Determine the [X, Y] coordinate at the center of the cell enclosing the given text.  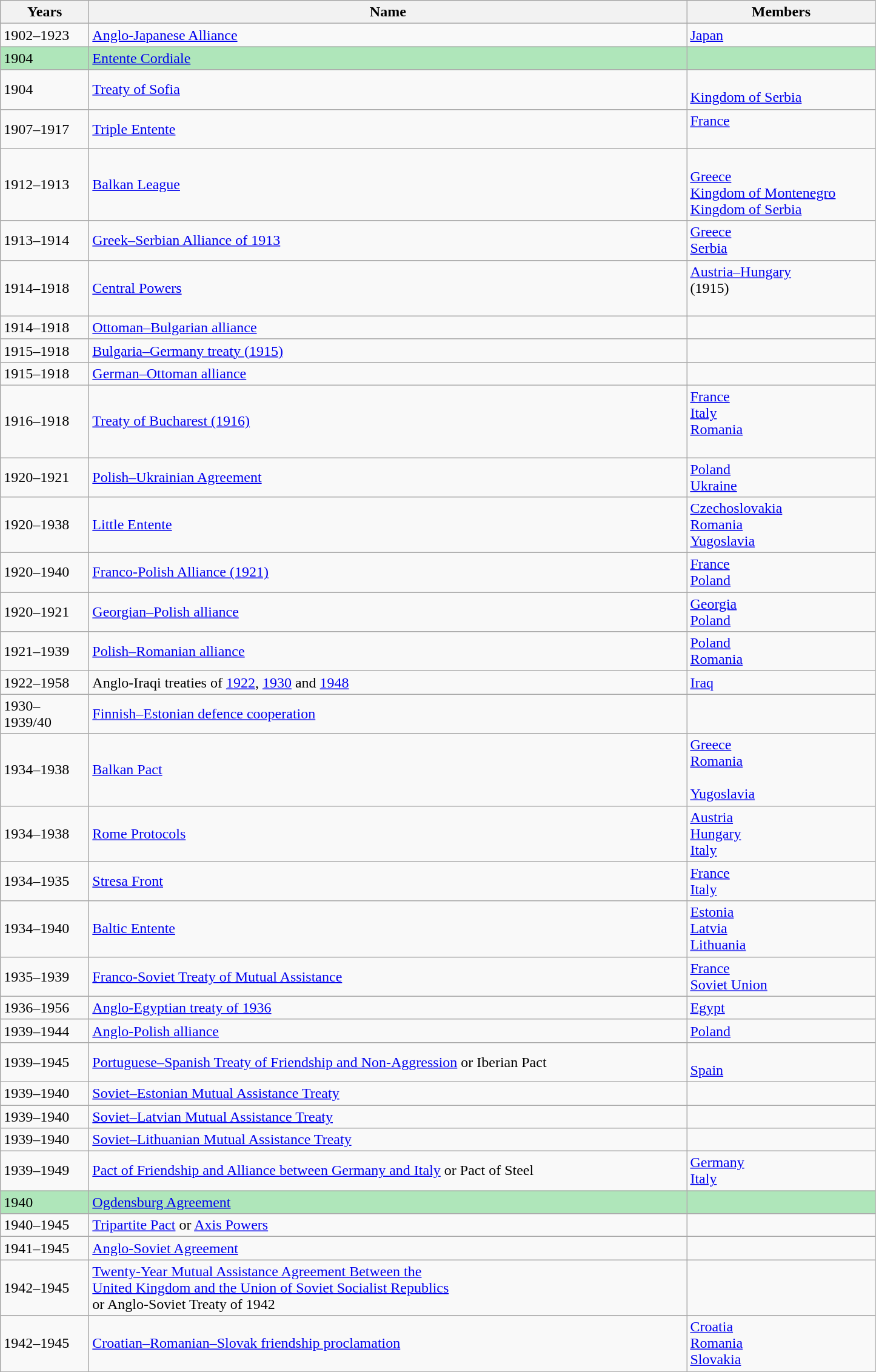
Anglo-Polish alliance [388, 1031]
Greece Romania Yugoslavia [781, 770]
1913–1914 [45, 240]
Georgian–Polish alliance [388, 612]
Greece Kingdom of Montenegro Kingdom of Serbia [781, 184]
Austria–Hungary (1915) [781, 288]
Pact of Friendship and Alliance between Germany and Italy or Pact of Steel [388, 1171]
Stresa Front [388, 882]
1934–1935 [45, 882]
Franco-Soviet Treaty of Mutual Assistance [388, 976]
Japan [781, 35]
Rome Protocols [388, 834]
Baltic Entente [388, 929]
Poland [781, 1031]
Spain [781, 1062]
France Poland [781, 572]
1939–1949 [45, 1171]
Ogdensburg Agreement [388, 1202]
1940 [45, 1202]
France Italy Romania [781, 421]
Bulgaria–Germany treaty (1915) [388, 350]
Portuguese–Spanish Treaty of Friendship and Non-Aggression or Iberian Pact [388, 1062]
1940–1945 [45, 1225]
Egypt [781, 1008]
Austria Hungary Italy [781, 834]
1939–1945 [45, 1062]
1939–1944 [45, 1031]
1920–1938 [45, 525]
1907–1917 [45, 129]
Balkan Pact [388, 770]
1916–1918 [45, 421]
1922–1958 [45, 683]
Anglo-Soviet Agreement [388, 1248]
Members [781, 12]
Ottoman–Bulgarian alliance [388, 327]
Soviet–Lithuanian Mutual Assistance Treaty [388, 1140]
Central Powers [388, 288]
Estonia Latvia Lithuania [781, 929]
1912–1913 [45, 184]
1902–1923 [45, 35]
France Soviet Union [781, 976]
Iraq [781, 683]
1921–1939 [45, 651]
France Italy [781, 882]
Name [388, 12]
German–Ottoman alliance [388, 373]
Croatian–Romanian–Slovak friendship proclamation [388, 1344]
1934–1940 [45, 929]
Twenty-Year Mutual Assistance Agreement Between theUnited Kingdom and the Union of Soviet Socialist Republicsor Anglo-Soviet Treaty of 1942 [388, 1288]
Franco-Polish Alliance (1921) [388, 572]
Anglo-Japanese Alliance [388, 35]
France [781, 129]
Georgia Poland [781, 612]
Tripartite Pact or Axis Powers [388, 1225]
1936–1956 [45, 1008]
Treaty of Bucharest (1916) [388, 421]
Entente Cordiale [388, 58]
Poland Ukraine [781, 477]
Greece Serbia [781, 240]
Germany Italy [781, 1171]
Anglo-Egyptian treaty of 1936 [388, 1008]
Treaty of Sofia [388, 90]
Polish–Ukrainian Agreement [388, 477]
Croatia Romania Slovakia [781, 1344]
Triple Entente [388, 129]
Greek–Serbian Alliance of 1913 [388, 240]
Soviet–Latvian Mutual Assistance Treaty [388, 1116]
1941–1945 [45, 1248]
Years [45, 12]
Finnish–Estonian defence cooperation [388, 714]
Czechoslovakia Romania Yugoslavia [781, 525]
Poland Romania [781, 651]
1930–1939/40 [45, 714]
1920–1940 [45, 572]
1935–1939 [45, 976]
Little Entente [388, 525]
Polish–Romanian alliance [388, 651]
Kingdom of Serbia [781, 90]
Balkan League [388, 184]
Anglo-Iraqi treaties of 1922, 1930 and 1948 [388, 683]
Soviet–Estonian Mutual Assistance Treaty [388, 1093]
